Output the (X, Y) coordinate of the center of the cell containing the given text.  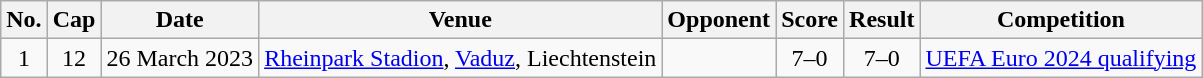
Rheinpark Stadion, Vaduz, Liechtenstein (460, 58)
Date (180, 20)
Score (810, 20)
No. (24, 20)
Cap (74, 20)
1 (24, 58)
Result (882, 20)
Competition (1061, 20)
Venue (460, 20)
12 (74, 58)
26 March 2023 (180, 58)
UEFA Euro 2024 qualifying (1061, 58)
Opponent (719, 20)
